Extract the (x, y) coordinate from the center of the cell holding the provided text.  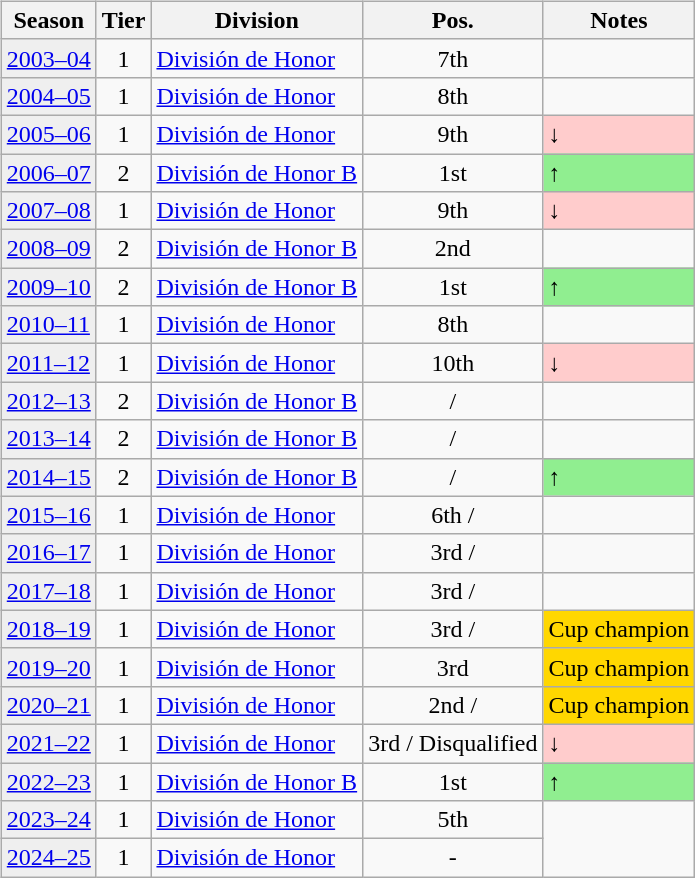
2022–23 (48, 781)
2016–17 (48, 553)
2012–13 (48, 401)
2013–14 (48, 439)
2014–15 (48, 477)
2009–10 (48, 287)
2021–22 (48, 743)
2004–05 (48, 96)
2019–20 (48, 667)
2023–24 (48, 820)
2008–09 (48, 249)
Notes (619, 20)
3rd / Disqualified (453, 743)
2nd (453, 249)
2018–19 (48, 629)
2005–06 (48, 134)
10th (453, 363)
5th (453, 820)
2011–12 (48, 363)
2006–07 (48, 173)
Division (257, 20)
3rd (453, 667)
2017–18 (48, 591)
Pos. (453, 20)
6th / (453, 515)
2003–04 (48, 58)
7th (453, 58)
2020–21 (48, 705)
2nd / (453, 705)
2010–11 (48, 325)
Tier (124, 20)
2024–25 (48, 858)
2015–16 (48, 515)
- (453, 858)
Season (48, 20)
2007–08 (48, 211)
